For the text-containing cell, return its midpoint in [X, Y] coordinate format. 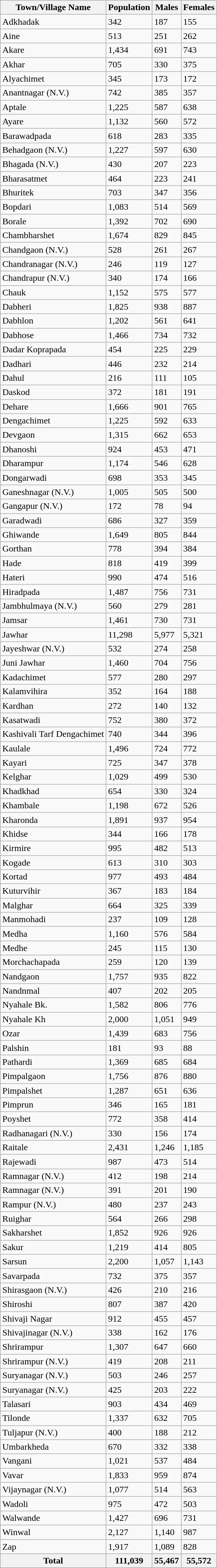
340 [129, 278]
Umbarkheda [53, 1447]
Sakur [53, 1247]
335 [199, 136]
399 [199, 563]
128 [199, 920]
1,439 [129, 1033]
380 [166, 720]
Sarsun [53, 1261]
55,572 [199, 1561]
937 [166, 820]
Sakharshet [53, 1233]
Nandnmal [53, 991]
1,434 [129, 50]
1,392 [129, 221]
959 [166, 1475]
1,057 [166, 1261]
184 [199, 891]
471 [199, 449]
283 [166, 136]
912 [129, 1318]
1,219 [129, 1247]
1,757 [129, 976]
Rajewadi [53, 1162]
935 [166, 976]
778 [129, 549]
684 [199, 1062]
11,298 [129, 635]
Kashivali Tarf Dengachimet [53, 734]
212 [199, 1432]
499 [166, 777]
324 [199, 791]
1,487 [129, 592]
924 [129, 449]
Nyahale Kh [53, 1019]
140 [166, 706]
78 [166, 506]
1,466 [129, 335]
1,582 [129, 1005]
469 [199, 1404]
2,000 [129, 1019]
Dehare [53, 406]
88 [199, 1048]
587 [166, 107]
1,833 [129, 1475]
Daskod [53, 392]
210 [166, 1290]
Chandranagar (N.V.) [53, 264]
880 [199, 1076]
Bhagada (N.V.) [53, 164]
Kortad [53, 877]
576 [166, 934]
262 [199, 36]
901 [166, 406]
822 [199, 976]
Nyahale Bk. [53, 1005]
Juni Jawhar [53, 663]
202 [166, 991]
Tuljapur (N.V.) [53, 1432]
630 [199, 150]
569 [199, 207]
191 [199, 392]
454 [129, 349]
683 [166, 1033]
876 [166, 1076]
211 [199, 1361]
1,202 [129, 321]
225 [166, 349]
297 [199, 677]
229 [199, 349]
563 [199, 1489]
995 [129, 848]
109 [166, 920]
266 [166, 1219]
Jayeshwar (N.V.) [53, 649]
241 [199, 179]
698 [129, 478]
473 [166, 1162]
430 [129, 164]
187 [166, 22]
696 [166, 1518]
Akare [53, 50]
1,891 [129, 820]
691 [166, 50]
173 [166, 79]
Kirmire [53, 848]
493 [166, 877]
Medha [53, 934]
505 [166, 492]
407 [129, 991]
457 [199, 1318]
Wadoli [53, 1504]
207 [166, 164]
Shiroshi [53, 1304]
119 [166, 264]
327 [166, 520]
162 [166, 1333]
164 [166, 692]
205 [199, 991]
636 [199, 1091]
Dongarwadi [53, 478]
115 [166, 948]
259 [129, 962]
156 [166, 1133]
105 [199, 378]
Jamsar [53, 620]
Vijaynagar (N.V.) [53, 1489]
654 [129, 791]
990 [129, 577]
Ruighar [53, 1219]
Town/Village Name [53, 7]
1,051 [166, 1019]
662 [166, 435]
Bopdari [53, 207]
Shirasgaon (N.V.) [53, 1290]
190 [199, 1190]
261 [166, 250]
903 [129, 1404]
339 [199, 905]
1,083 [129, 207]
618 [129, 136]
1,029 [129, 777]
Gangapur (N.V.) [53, 506]
353 [166, 478]
Savarpada [53, 1276]
325 [166, 905]
532 [129, 649]
537 [166, 1461]
130 [199, 948]
725 [129, 763]
332 [166, 1447]
358 [166, 1119]
528 [129, 250]
367 [129, 891]
516 [199, 577]
651 [166, 1091]
724 [166, 748]
Hateri [53, 577]
1,307 [129, 1347]
Ayare [53, 121]
Kadachimet [53, 677]
628 [199, 464]
1,460 [129, 663]
480 [129, 1204]
1,021 [129, 1461]
Kharonda [53, 820]
352 [129, 692]
Alyachimet [53, 79]
Kardhan [53, 706]
Kalamvihira [53, 692]
176 [199, 1333]
Medhe [53, 948]
Anantnagar (N.V.) [53, 93]
303 [199, 862]
Poyshet [53, 1119]
Dhanoshi [53, 449]
Kogade [53, 862]
633 [199, 421]
165 [166, 1105]
245 [129, 948]
472 [166, 1504]
Aine [53, 36]
Rampur (N.V.) [53, 1204]
1,198 [129, 805]
Behadgaon (N.V.) [53, 150]
Shrirampur [53, 1347]
Radhanagari (N.V.) [53, 1133]
613 [129, 862]
Jawhar [53, 635]
5,321 [199, 635]
874 [199, 1475]
Kayari [53, 763]
1,185 [199, 1148]
844 [199, 535]
685 [166, 1062]
359 [199, 520]
Pimpalshet [53, 1091]
203 [166, 1390]
584 [199, 934]
954 [199, 820]
641 [199, 321]
1,756 [129, 1076]
Dadar Koprapada [53, 349]
Khadkhad [53, 791]
Tilonde [53, 1418]
1,825 [129, 307]
274 [166, 649]
670 [129, 1447]
765 [199, 406]
1,649 [129, 535]
453 [166, 449]
575 [166, 292]
561 [166, 321]
2,127 [129, 1532]
Malghar [53, 905]
1,852 [129, 1233]
178 [199, 834]
55,467 [166, 1561]
Khidse [53, 834]
1,227 [129, 150]
Talasari [53, 1404]
243 [199, 1204]
845 [199, 235]
1,666 [129, 406]
139 [199, 962]
Vangani [53, 1461]
Borale [53, 221]
807 [129, 1304]
93 [166, 1048]
806 [166, 1005]
280 [166, 677]
752 [129, 720]
500 [199, 492]
Garadwadi [53, 520]
Chauk [53, 292]
346 [129, 1105]
258 [199, 649]
690 [199, 221]
Ghiwande [53, 535]
127 [199, 264]
Zap [53, 1547]
949 [199, 1019]
387 [166, 1304]
Nandgaon [53, 976]
412 [129, 1176]
1,287 [129, 1091]
446 [129, 364]
1,152 [129, 292]
1,132 [129, 121]
Bharasatmet [53, 179]
482 [166, 848]
198 [166, 1176]
279 [166, 606]
385 [166, 93]
1,427 [129, 1518]
281 [199, 606]
730 [166, 620]
400 [129, 1432]
257 [199, 1376]
Chandgaon (N.V.) [53, 250]
425 [129, 1390]
Pathardi [53, 1062]
310 [166, 862]
Gorthan [53, 549]
Vavar [53, 1475]
Dabhlon [53, 321]
Shivaji Nagar [53, 1318]
1,461 [129, 620]
94 [199, 506]
Pimprun [53, 1105]
208 [166, 1361]
592 [166, 421]
434 [166, 1404]
1,917 [129, 1547]
742 [129, 93]
Dharampur [53, 464]
1,089 [166, 1547]
Manmohadi [53, 920]
232 [166, 364]
Devgaon [53, 435]
686 [129, 520]
Ganeshnagar (N.V.) [53, 492]
975 [129, 1504]
155 [199, 22]
Chandrapur (N.V.) [53, 278]
743 [199, 50]
464 [129, 179]
702 [166, 221]
Morchachapada [53, 962]
703 [129, 193]
1,674 [129, 235]
938 [166, 307]
Barawadpada [53, 136]
5,977 [166, 635]
647 [166, 1347]
342 [129, 22]
384 [199, 549]
Raitale [53, 1148]
Ozar [53, 1033]
378 [199, 763]
1,315 [129, 435]
111 [166, 378]
564 [129, 1219]
Dadhari [53, 364]
829 [166, 235]
734 [166, 335]
776 [199, 1005]
Dahul [53, 378]
222 [199, 1390]
546 [166, 464]
420 [199, 1304]
572 [199, 121]
Kasatwadi [53, 720]
Kuturvihir [53, 891]
455 [166, 1318]
1,005 [129, 492]
394 [166, 549]
818 [129, 563]
Dabhose [53, 335]
1,140 [166, 1532]
Akhar [53, 64]
272 [129, 706]
Kaulale [53, 748]
1,337 [129, 1418]
396 [199, 734]
Bhuritek [53, 193]
Population [129, 7]
391 [129, 1190]
Dabheri [53, 307]
530 [199, 777]
251 [166, 36]
740 [129, 734]
Shrirampur (N.V.) [53, 1361]
664 [129, 905]
672 [166, 805]
828 [199, 1547]
Females [199, 7]
Hade [53, 563]
298 [199, 1219]
201 [166, 1190]
Khambale [53, 805]
Pimpalgaon [53, 1076]
704 [166, 663]
120 [166, 962]
Walwande [53, 1518]
474 [166, 577]
1,143 [199, 1261]
Dengachimet [53, 421]
638 [199, 107]
Kelghar [53, 777]
356 [199, 193]
Adkhadak [53, 22]
1,246 [166, 1148]
1,160 [129, 934]
Hiradpada [53, 592]
1,496 [129, 748]
Aptale [53, 107]
Shivajinagar (N.V.) [53, 1333]
Chambharshet [53, 235]
426 [129, 1290]
Total [53, 1561]
267 [199, 250]
1,369 [129, 1062]
183 [166, 891]
Winwal [53, 1532]
632 [166, 1418]
1,077 [129, 1489]
2,200 [129, 1261]
2,431 [129, 1148]
111,039 [129, 1561]
Palshin [53, 1048]
1,174 [129, 464]
Jambhulmaya (N.V.) [53, 606]
887 [199, 307]
977 [129, 877]
526 [199, 805]
Males [166, 7]
597 [166, 150]
132 [199, 706]
660 [199, 1347]
653 [199, 435]
